Return [X, Y] of the center of cell containing provided text 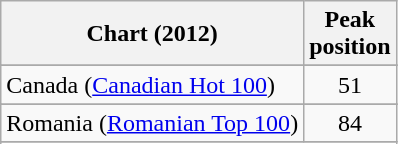
Romania (Romanian Top 100) [152, 123]
51 [350, 85]
Peakposition [350, 34]
Canada (Canadian Hot 100) [152, 85]
84 [350, 123]
Chart (2012) [152, 34]
